Locate the cell with the specified text and output its (x, y) center coordinate. 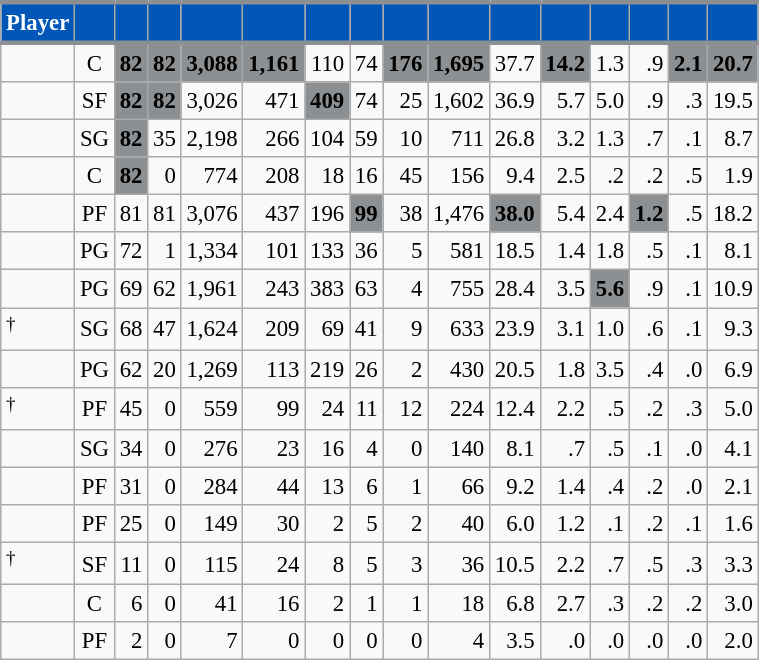
284 (212, 486)
.6 (650, 329)
8 (328, 563)
471 (274, 101)
3,076 (212, 214)
276 (212, 449)
47 (164, 329)
20.5 (515, 369)
774 (212, 176)
581 (459, 251)
12.4 (515, 408)
3.1 (565, 329)
63 (366, 289)
37.7 (515, 62)
38.0 (515, 214)
10.9 (733, 289)
2.0 (733, 641)
3.3 (733, 563)
208 (274, 176)
9.3 (733, 329)
20.7 (733, 62)
2,198 (212, 139)
266 (274, 139)
26.8 (515, 139)
437 (274, 214)
6.9 (733, 369)
140 (459, 449)
40 (459, 524)
133 (328, 251)
9.2 (515, 486)
12 (406, 408)
3,026 (212, 101)
113 (274, 369)
18.2 (733, 214)
1,961 (212, 289)
72 (130, 251)
8.7 (733, 139)
1,695 (459, 62)
36.9 (515, 101)
1,624 (212, 329)
1,161 (274, 62)
10.5 (515, 563)
149 (212, 524)
559 (212, 408)
1.9 (733, 176)
110 (328, 62)
44 (274, 486)
1.6 (733, 524)
1.0 (610, 329)
34 (130, 449)
156 (459, 176)
176 (406, 62)
26 (366, 369)
18.5 (515, 251)
209 (274, 329)
1,334 (212, 251)
5.7 (565, 101)
23.9 (515, 329)
755 (459, 289)
196 (328, 214)
2.4 (610, 214)
66 (459, 486)
14.2 (565, 62)
104 (328, 139)
38 (406, 214)
4.1 (733, 449)
219 (328, 369)
20 (164, 369)
6.0 (515, 524)
243 (274, 289)
711 (459, 139)
Player (38, 22)
13 (328, 486)
31 (130, 486)
3.0 (733, 604)
430 (459, 369)
3.2 (565, 139)
3 (406, 563)
1,602 (459, 101)
2.7 (565, 604)
35 (164, 139)
383 (328, 289)
3,088 (212, 62)
28.4 (515, 289)
6.8 (515, 604)
101 (274, 251)
224 (459, 408)
9 (406, 329)
23 (274, 449)
5.6 (610, 289)
19.5 (733, 101)
10 (406, 139)
30 (274, 524)
1,476 (459, 214)
59 (366, 139)
409 (328, 101)
1,269 (212, 369)
7 (212, 641)
115 (212, 563)
9.4 (515, 176)
5.4 (565, 214)
2.5 (565, 176)
633 (459, 329)
68 (130, 329)
